Scan for the cell matching the given text and deliver its (x, y) coordinate at center. 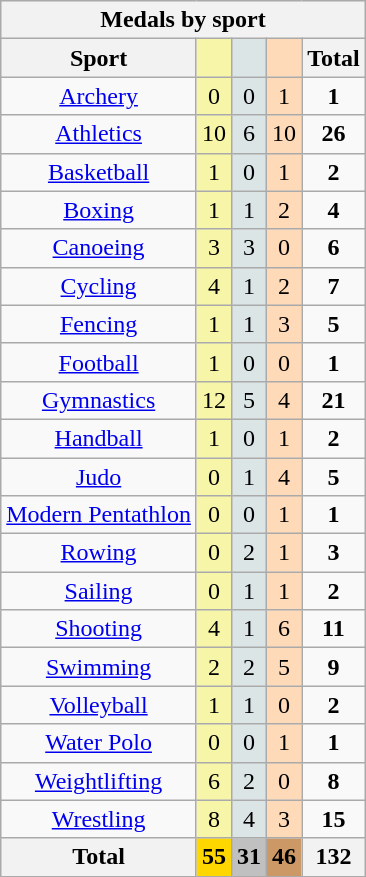
Volleyball (99, 705)
Water Polo (99, 743)
Shooting (99, 629)
Sport (99, 58)
55 (214, 857)
21 (334, 400)
Fencing (99, 324)
46 (284, 857)
Modern Pentathlon (99, 515)
Athletics (99, 134)
Canoeing (99, 248)
Wrestling (99, 819)
Weightlifting (99, 781)
Handball (99, 438)
Football (99, 362)
Rowing (99, 553)
Sailing (99, 591)
Cycling (99, 286)
Boxing (99, 210)
9 (334, 667)
132 (334, 857)
Judo (99, 477)
7 (334, 286)
12 (214, 400)
Basketball (99, 172)
26 (334, 134)
11 (334, 629)
31 (250, 857)
15 (334, 819)
Swimming (99, 667)
Archery (99, 96)
Gymnastics (99, 400)
Medals by sport (183, 20)
